Detect which cell encompasses the target text, then output its (X, Y) center coordinate. 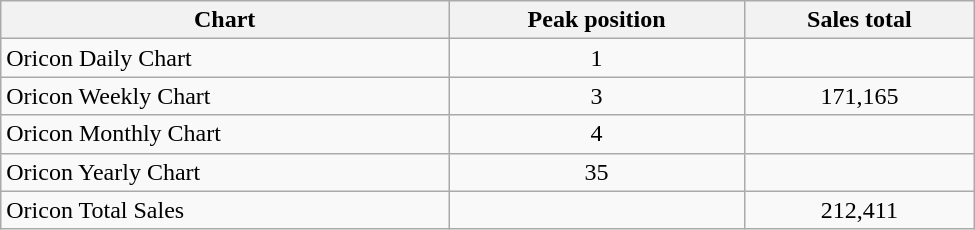
3 (597, 96)
Oricon Monthly Chart (225, 134)
4 (597, 134)
Oricon Yearly Chart (225, 172)
35 (597, 172)
Chart (225, 20)
171,165 (860, 96)
Oricon Daily Chart (225, 58)
212,411 (860, 210)
Sales total (860, 20)
Oricon Total Sales (225, 210)
Peak position (597, 20)
1 (597, 58)
Oricon Weekly Chart (225, 96)
